Find where the given text appears and provide that cell's center as (X, Y) coordinate. 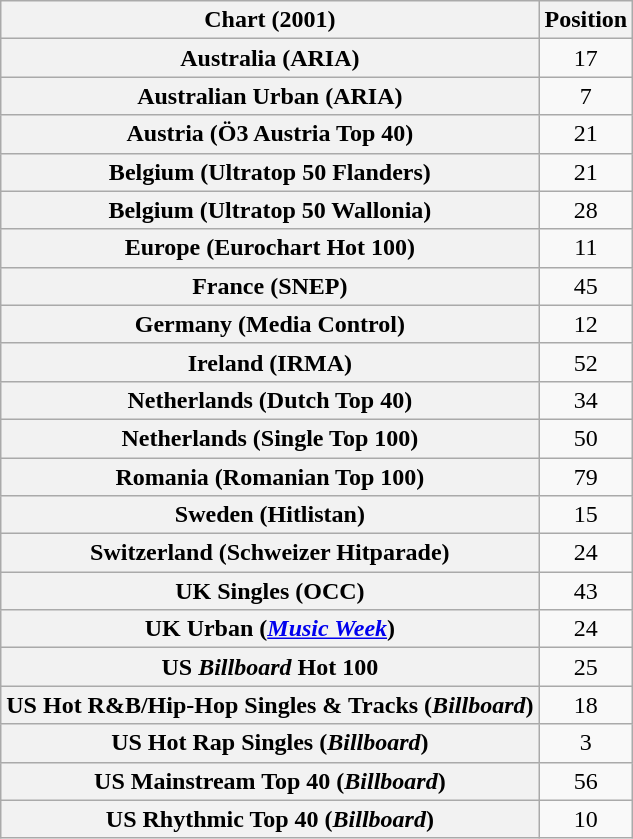
Belgium (Ultratop 50 Flanders) (270, 172)
Netherlands (Single Top 100) (270, 438)
US Mainstream Top 40 (Billboard) (270, 781)
50 (586, 438)
Ireland (IRMA) (270, 362)
US Hot R&B/Hip-Hop Singles & Tracks (Billboard) (270, 705)
3 (586, 743)
US Rhythmic Top 40 (Billboard) (270, 819)
UK Urban (Music Week) (270, 629)
US Billboard Hot 100 (270, 667)
45 (586, 286)
Netherlands (Dutch Top 40) (270, 400)
US Hot Rap Singles (Billboard) (270, 743)
France (SNEP) (270, 286)
Switzerland (Schweizer Hitparade) (270, 553)
34 (586, 400)
Australian Urban (ARIA) (270, 96)
Europe (Eurochart Hot 100) (270, 248)
Position (586, 20)
11 (586, 248)
28 (586, 210)
Romania (Romanian Top 100) (270, 477)
12 (586, 324)
25 (586, 667)
Belgium (Ultratop 50 Wallonia) (270, 210)
52 (586, 362)
79 (586, 477)
Germany (Media Control) (270, 324)
56 (586, 781)
7 (586, 96)
43 (586, 591)
Sweden (Hitlistan) (270, 515)
10 (586, 819)
15 (586, 515)
Austria (Ö3 Austria Top 40) (270, 134)
Chart (2001) (270, 20)
18 (586, 705)
17 (586, 58)
UK Singles (OCC) (270, 591)
Australia (ARIA) (270, 58)
